For the text-containing cell, return its midpoint in (x, y) coordinate format. 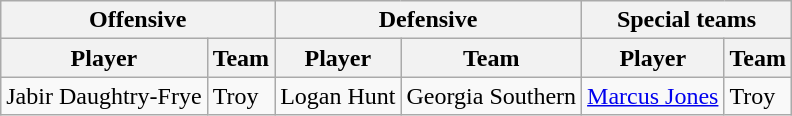
Georgia Southern (492, 96)
Logan Hunt (338, 96)
Marcus Jones (653, 96)
Jabir Daughtry-Frye (104, 96)
Offensive (138, 20)
Special teams (687, 20)
Defensive (428, 20)
